For the text-containing cell, return its midpoint in [X, Y] coordinate format. 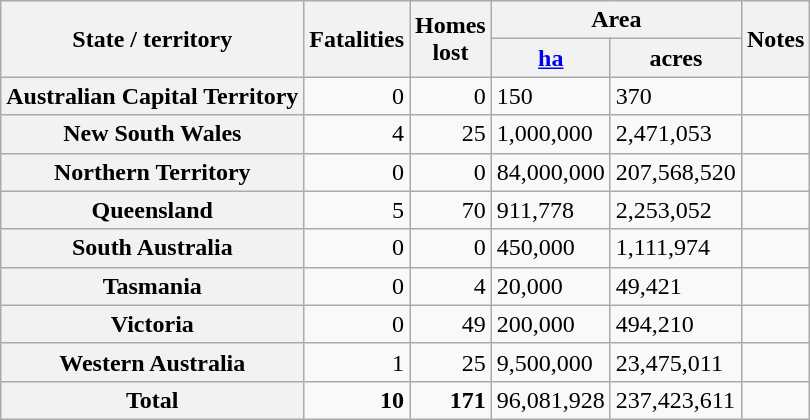
Fatalities [357, 39]
200,000 [550, 324]
96,081,928 [550, 400]
Victoria [152, 324]
South Australia [152, 248]
20,000 [550, 286]
Homeslost [451, 39]
Tasmania [152, 286]
370 [676, 96]
State / territory [152, 39]
ha [550, 58]
207,568,520 [676, 172]
2,471,053 [676, 134]
Queensland [152, 210]
Western Australia [152, 362]
Notes [775, 39]
1,000,000 [550, 134]
acres [676, 58]
9,500,000 [550, 362]
450,000 [550, 248]
911,778 [550, 210]
New South Wales [152, 134]
Total [152, 400]
1,111,974 [676, 248]
494,210 [676, 324]
49,421 [676, 286]
150 [550, 96]
23,475,011 [676, 362]
5 [357, 210]
Northern Territory [152, 172]
171 [451, 400]
1 [357, 362]
84,000,000 [550, 172]
237,423,611 [676, 400]
2,253,052 [676, 210]
70 [451, 210]
Australian Capital Territory [152, 96]
49 [451, 324]
Area [616, 20]
10 [357, 400]
